Search for the cell housing the specified text and yield its [x, y] center coordinate. 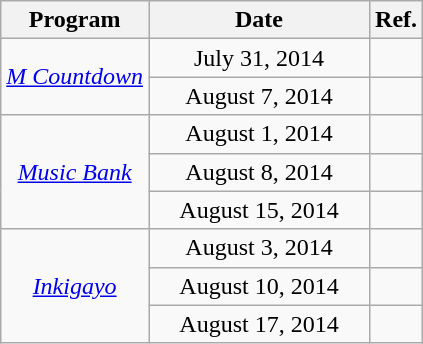
August 8, 2014 [258, 172]
August 10, 2014 [258, 286]
Inkigayo [75, 286]
August 17, 2014 [258, 324]
August 1, 2014 [258, 134]
Date [258, 20]
Ref. [396, 20]
August 3, 2014 [258, 248]
July 31, 2014 [258, 58]
August 7, 2014 [258, 96]
Music Bank [75, 172]
M Countdown [75, 77]
August 15, 2014 [258, 210]
Program [75, 20]
